For the text-containing cell, return its midpoint in [X, Y] coordinate format. 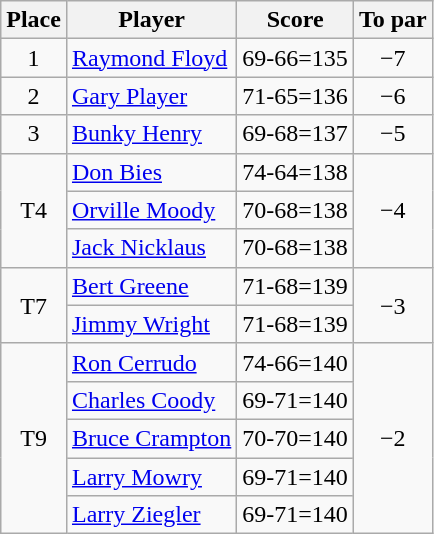
−7 [392, 58]
Gary Player [151, 96]
Bunky Henry [151, 134]
Larry Ziegler [151, 515]
71-65=136 [296, 96]
T9 [34, 438]
Jack Nicklaus [151, 248]
−6 [392, 96]
74-66=140 [296, 362]
−3 [392, 305]
1 [34, 58]
Orville Moody [151, 210]
T7 [34, 305]
Larry Mowry [151, 477]
Bruce Crampton [151, 438]
T4 [34, 210]
Jimmy Wright [151, 324]
−5 [392, 134]
Score [296, 20]
74-64=138 [296, 172]
To par [392, 20]
−2 [392, 438]
Ron Cerrudo [151, 362]
69-68=137 [296, 134]
Place [34, 20]
70-70=140 [296, 438]
Raymond Floyd [151, 58]
−4 [392, 210]
69-66=135 [296, 58]
Charles Coody [151, 400]
2 [34, 96]
Player [151, 20]
Don Bies [151, 172]
Bert Greene [151, 286]
3 [34, 134]
